Extract the (x, y) coordinate from the center of the cell holding the provided text.  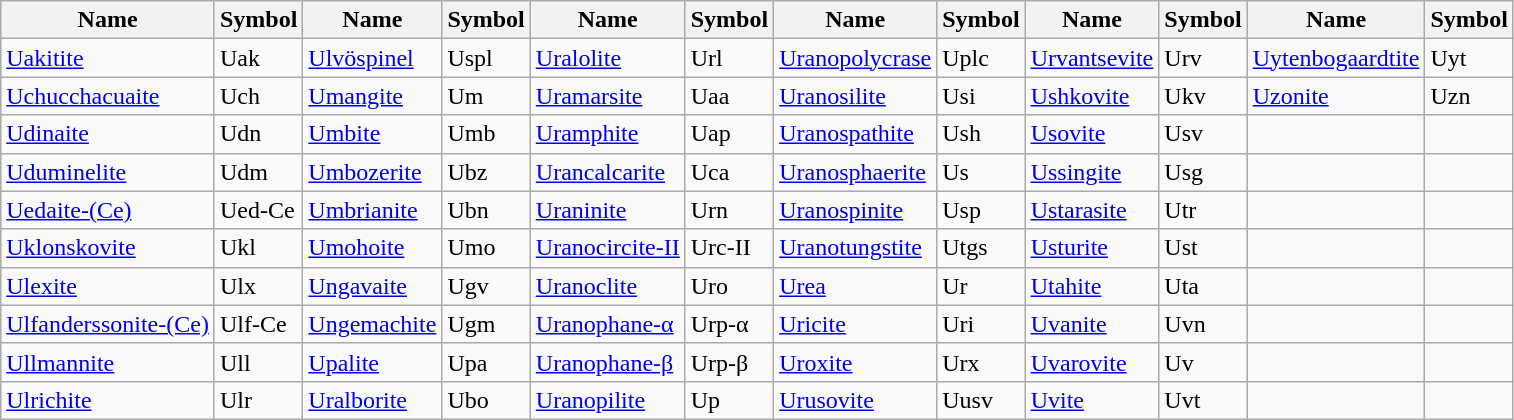
Usturite (1092, 248)
Uranopolycrase (856, 58)
Umbrianite (372, 210)
Uranocircite-II (608, 248)
Uedaite-(Ce) (108, 210)
Ulvöspinel (372, 58)
Ulfanderssonite-(Ce) (108, 324)
Uspl (486, 58)
Usv (1203, 134)
Urn (729, 210)
Urvantsevite (1092, 58)
Uv (1203, 362)
Umbite (372, 134)
Urx (981, 362)
Urc-II (729, 248)
Uplc (981, 58)
Ubo (486, 400)
Ukl (258, 248)
Urp-β (729, 362)
Ungemachite (372, 324)
Url (729, 58)
Uch (258, 96)
Utahite (1092, 286)
Ugm (486, 324)
Uranopilite (608, 400)
Urea (856, 286)
Ush (981, 134)
Usi (981, 96)
Umohoite (372, 248)
Upa (486, 362)
Ustarasite (1092, 210)
Uvite (1092, 400)
Urp-α (729, 324)
Urusovite (856, 400)
Uusv (981, 400)
Uvanite (1092, 324)
Uak (258, 58)
Ubz (486, 172)
Ulexite (108, 286)
Uap (729, 134)
Ust (1203, 248)
Uta (1203, 286)
Uranosphaerite (856, 172)
Uranophane-β (608, 362)
Usp (981, 210)
Uranoclite (608, 286)
Urancalcarite (608, 172)
Uroxite (856, 362)
Uvt (1203, 400)
Uranospinite (856, 210)
Uranophane-α (608, 324)
Uralolite (608, 58)
Uakitite (108, 58)
Ulx (258, 286)
Ukv (1203, 96)
Us (981, 172)
Uzonite (1336, 96)
Ubn (486, 210)
Uranosilite (856, 96)
Ull (258, 362)
Ulr (258, 400)
Ulf-Ce (258, 324)
Udinaite (108, 134)
Uaa (729, 96)
Udm (258, 172)
Uricite (856, 324)
Uduminelite (108, 172)
Ungavaite (372, 286)
Ussingite (1092, 172)
Uchucchacuaite (108, 96)
Ued-Ce (258, 210)
Uri (981, 324)
Uranotungstite (856, 248)
Ushkovite (1092, 96)
Uzn (1469, 96)
Ur (981, 286)
Uramphite (608, 134)
Um (486, 96)
Uyt (1469, 58)
Uro (729, 286)
Ullmannite (108, 362)
Umbozerite (372, 172)
Uranospathite (856, 134)
Uralborite (372, 400)
Umangite (372, 96)
Uklonskovite (108, 248)
Uvarovite (1092, 362)
Umo (486, 248)
Uca (729, 172)
Uramarsite (608, 96)
Ulrichite (108, 400)
Utr (1203, 210)
Usg (1203, 172)
Upalite (372, 362)
Ugv (486, 286)
Umb (486, 134)
Urv (1203, 58)
Uvn (1203, 324)
Up (729, 400)
Uytenbogaardtite (1336, 58)
Uraninite (608, 210)
Utgs (981, 248)
Udn (258, 134)
Usovite (1092, 134)
